Search for the cell housing the specified text and yield its [X, Y] center coordinate. 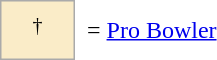
† [38, 30]
